Detect which cell encompasses the target text, then output its (X, Y) center coordinate. 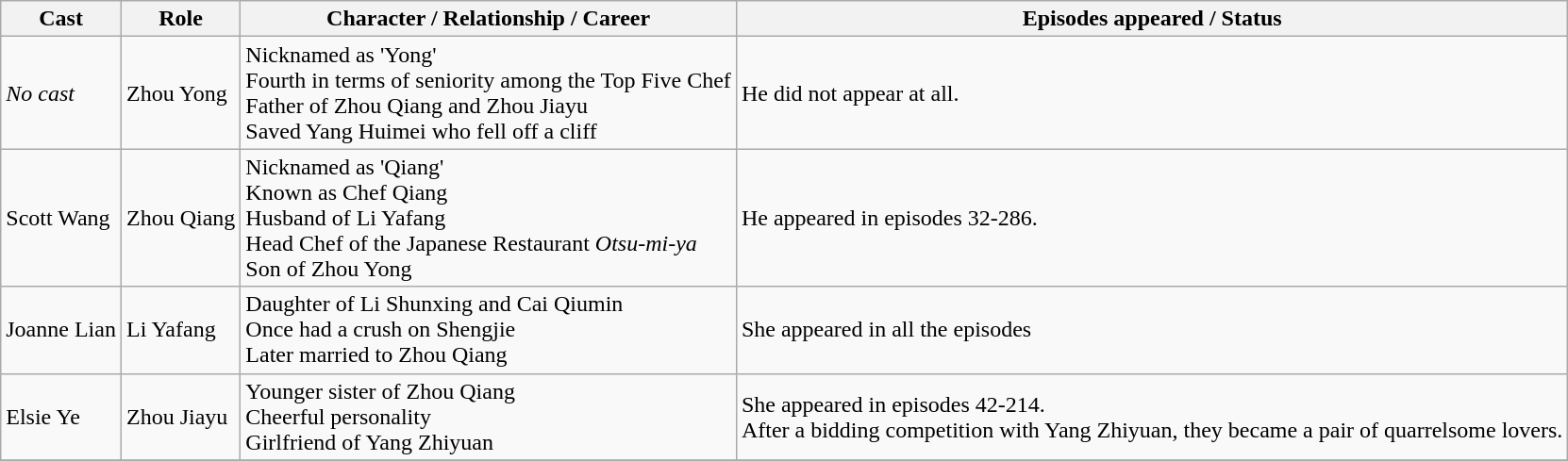
Episodes appeared / Status (1152, 19)
Younger sister of Zhou QiangCheerful personalityGirlfriend of Yang Zhiyuan (489, 417)
He did not appear at all. (1152, 92)
She appeared in all the episodes (1152, 330)
Joanne Lian (61, 330)
Elsie Ye (61, 417)
Nicknamed as 'Yong'Fourth in terms of seniority among the Top Five ChefFather of Zhou Qiang and Zhou JiayuSaved Yang Huimei who fell off a cliff (489, 92)
Cast (61, 19)
Zhou Yong (180, 92)
Daughter of Li Shunxing and Cai QiuminOnce had a crush on ShengjieLater married to Zhou Qiang (489, 330)
Zhou Qiang (180, 218)
She appeared in episodes 42-214.After a bidding competition with Yang Zhiyuan, they became a pair of quarrelsome lovers. (1152, 417)
Role (180, 19)
Li Yafang (180, 330)
Scott Wang (61, 218)
Nicknamed as 'Qiang'Known as Chef QiangHusband of Li YafangHead Chef of the Japanese Restaurant Otsu-mi-yaSon of Zhou Yong (489, 218)
No cast (61, 92)
Character / Relationship / Career (489, 19)
He appeared in episodes 32-286. (1152, 218)
Zhou Jiayu (180, 417)
